Search for the cell housing the specified text and yield its [X, Y] center coordinate. 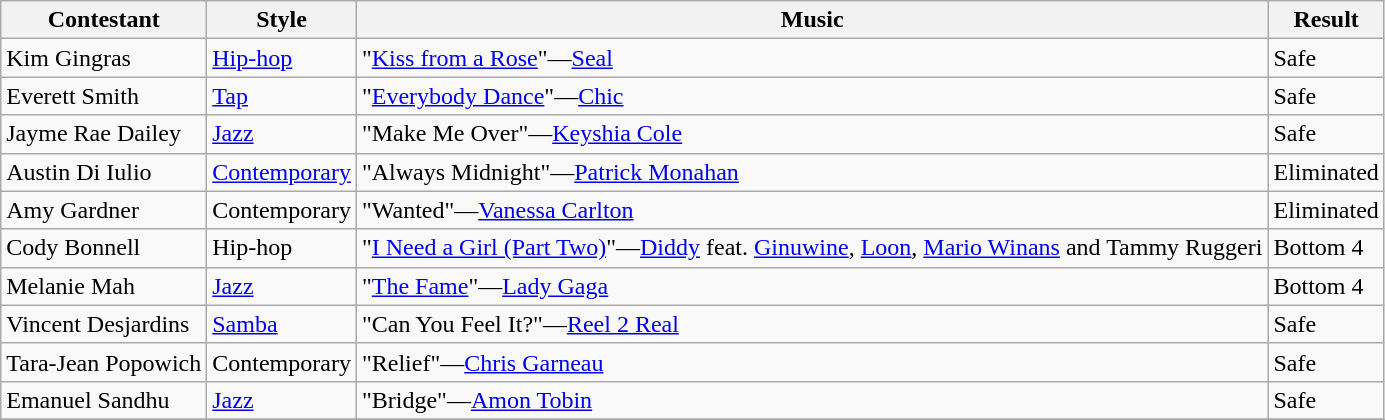
Samba [282, 324]
"Relief"—Chris Garneau [812, 362]
"Always Midnight"—Patrick Monahan [812, 172]
Jayme Rae Dailey [104, 134]
Cody Bonnell [104, 248]
"The Fame"—Lady Gaga [812, 286]
Amy Gardner [104, 210]
"Bridge"—Amon Tobin [812, 400]
Result [1326, 20]
"Kiss from a Rose"—Seal [812, 58]
"Everybody Dance"—Chic [812, 96]
Contestant [104, 20]
Melanie Mah [104, 286]
"Make Me Over"—Keyshia Cole [812, 134]
"Can You Feel It?"—Reel 2 Real [812, 324]
Vincent Desjardins [104, 324]
Music [812, 20]
"Wanted"—Vanessa Carlton [812, 210]
Tara-Jean Popowich [104, 362]
Kim Gingras [104, 58]
Emanuel Sandhu [104, 400]
Everett Smith [104, 96]
Style [282, 20]
Austin Di Iulio [104, 172]
"I Need a Girl (Part Two)"—Diddy feat. Ginuwine, Loon, Mario Winans and Tammy Ruggeri [812, 248]
Tap [282, 96]
